Locate the cell with the specified text and output its [x, y] center coordinate. 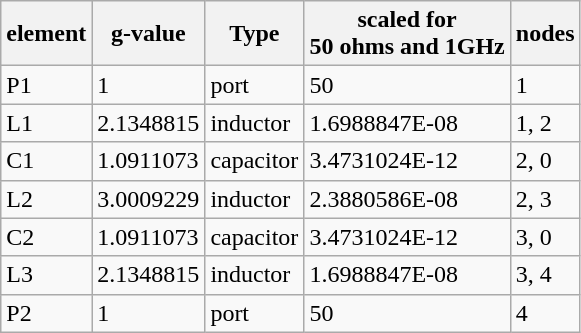
2.3880586E-08 [407, 199]
element [46, 34]
C1 [46, 161]
L3 [46, 275]
P1 [46, 85]
3.0009229 [148, 199]
L1 [46, 123]
Type [254, 34]
C2 [46, 237]
2, 3 [545, 199]
3, 4 [545, 275]
1, 2 [545, 123]
L2 [46, 199]
3, 0 [545, 237]
scaled for50 ohms and 1GHz [407, 34]
2, 0 [545, 161]
P2 [46, 313]
nodes [545, 34]
4 [545, 313]
g-value [148, 34]
